Pinpoint the cell where the given text exists, returning its [x, y] midpoint coordinate. 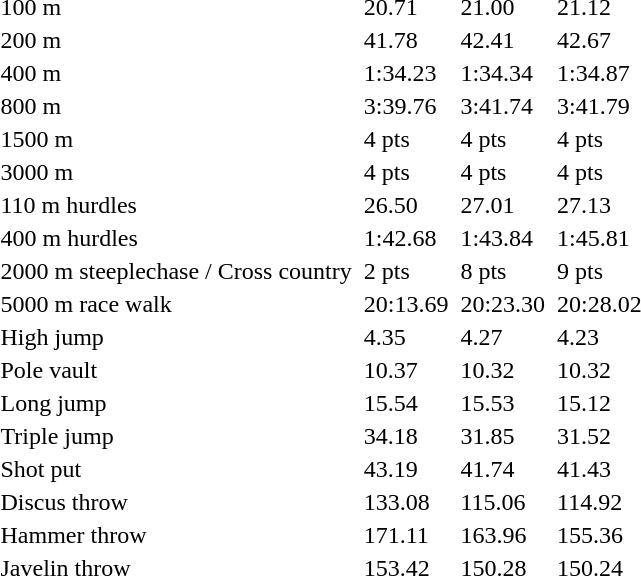
133.08 [406, 502]
1:34.34 [503, 73]
3:41.74 [503, 106]
26.50 [406, 205]
4.27 [503, 337]
115.06 [503, 502]
31.85 [503, 436]
10.32 [503, 370]
8 pts [503, 271]
42.41 [503, 40]
3:39.76 [406, 106]
15.54 [406, 403]
4.35 [406, 337]
10.37 [406, 370]
20:13.69 [406, 304]
15.53 [503, 403]
171.11 [406, 535]
1:42.68 [406, 238]
1:43.84 [503, 238]
43.19 [406, 469]
163.96 [503, 535]
41.74 [503, 469]
34.18 [406, 436]
27.01 [503, 205]
2 pts [406, 271]
41.78 [406, 40]
20:23.30 [503, 304]
1:34.23 [406, 73]
